For the text-containing cell, return its midpoint in [X, Y] coordinate format. 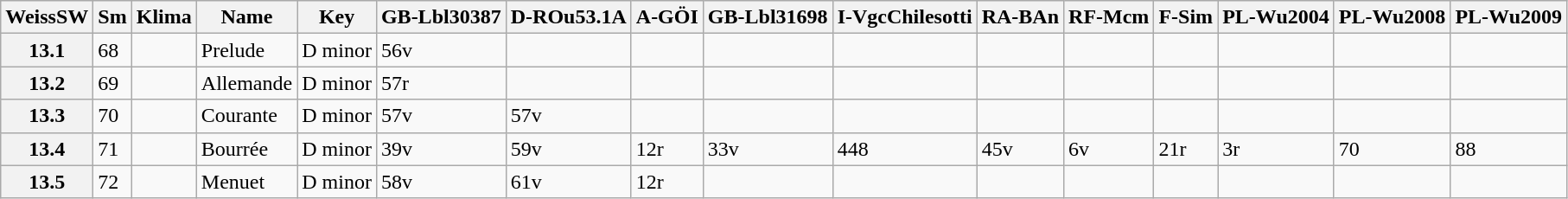
Name [246, 17]
3r [1276, 149]
59v [569, 149]
WeissSW [47, 17]
PL-Wu2009 [1509, 17]
PL-Wu2008 [1392, 17]
448 [904, 149]
13.3 [47, 116]
Bourrée [246, 149]
I-VgcChilesotti [904, 17]
6v [1109, 149]
56v [441, 50]
33v [768, 149]
GB-Lbl31698 [768, 17]
Sm [112, 17]
D-ROu53.1A [569, 17]
Klima [164, 17]
21r [1186, 149]
RF-Mcm [1109, 17]
61v [569, 182]
72 [112, 182]
F-Sim [1186, 17]
Prelude [246, 50]
Allemande [246, 83]
RA-BAn [1020, 17]
58v [441, 182]
69 [112, 83]
GB-Lbl30387 [441, 17]
88 [1509, 149]
Menuet [246, 182]
13.1 [47, 50]
Key [337, 17]
71 [112, 149]
13.2 [47, 83]
PL-Wu2004 [1276, 17]
13.4 [47, 149]
A-GÖI [667, 17]
13.5 [47, 182]
39v [441, 149]
Courante [246, 116]
68 [112, 50]
57r [441, 83]
45v [1020, 149]
